Find where the given text appears and provide that cell's center as (x, y) coordinate. 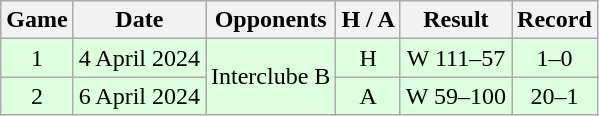
W 111–57 (456, 58)
Interclube B (271, 77)
Game (37, 20)
A (368, 96)
2 (37, 96)
Record (555, 20)
4 April 2024 (139, 58)
20–1 (555, 96)
H / A (368, 20)
Result (456, 20)
Date (139, 20)
1 (37, 58)
Opponents (271, 20)
1–0 (555, 58)
H (368, 58)
6 April 2024 (139, 96)
W 59–100 (456, 96)
